Identify which cell holds the provided text, then report its [x, y] central coordinate. 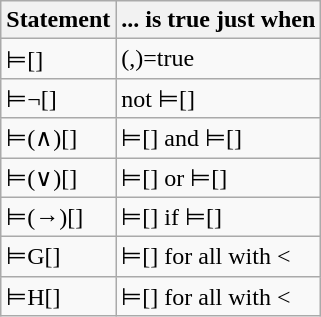
(,)=true [218, 59]
⊨H[] [58, 296]
not ⊨[] [218, 98]
⊨¬[] [58, 98]
⊨[] if ⊨[] [218, 217]
⊨(→)[] [58, 217]
⊨G[] [58, 257]
⊨(∨)[] [58, 178]
⊨[] [58, 59]
⊨[] or ⊨[] [218, 178]
⊨[] and ⊨[] [218, 138]
⊨(∧)[] [58, 138]
... is true just when [218, 20]
Statement [58, 20]
